Return [X, Y] of the center of cell containing provided text 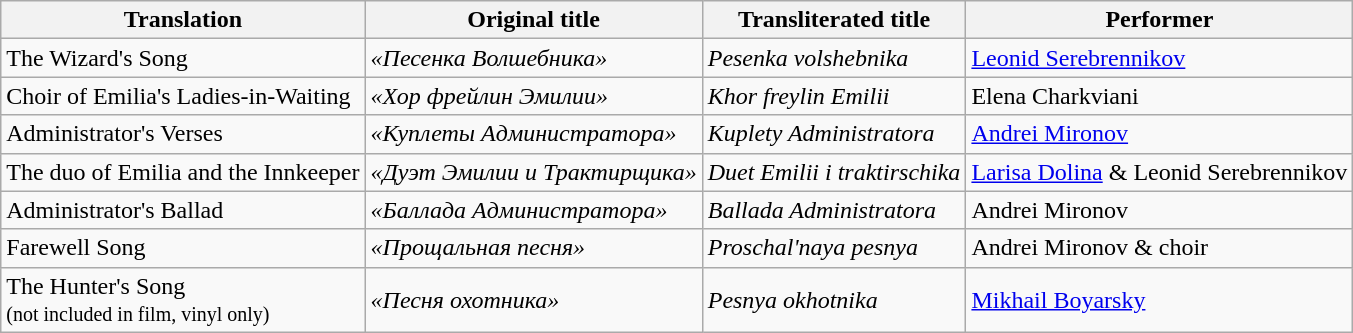
Mikhail Boyarsky [1160, 300]
Administrator's Verses [183, 134]
Andrei Mironov & choir [1160, 248]
«Песня охотника» [534, 300]
«Песенка Волшебника» [534, 58]
Performer [1160, 20]
Transliterated title [834, 20]
Translation [183, 20]
Administrator's Ballad [183, 210]
Pesnya okhotnika [834, 300]
Kuplety Administratora [834, 134]
«Прощальная песня» [534, 248]
Ballada Administratora [834, 210]
Larisa Dolina & Leonid Serebrennikov [1160, 172]
Elena Charkviani [1160, 96]
Farewell Song [183, 248]
Leonid Serebrennikov [1160, 58]
«Хор фрейлин Эмилии» [534, 96]
The duo of Emilia and the Innkeeper [183, 172]
«Куплеты Администратора» [534, 134]
«Дуэт Эмилии и Трактирщика» [534, 172]
The Hunter's Song(not included in film, vinyl only) [183, 300]
The Wizard's Song [183, 58]
«Баллада Администратора» [534, 210]
Pesenka volshebnika [834, 58]
Khor freylin Emilii [834, 96]
Proschal'naya pesnya [834, 248]
Choir of Emilia's Ladies-in-Waiting [183, 96]
Duet Emilii i traktirschika [834, 172]
Original title [534, 20]
